Capture the cell that displays the provided text and extract its [x, y] central coordinate. 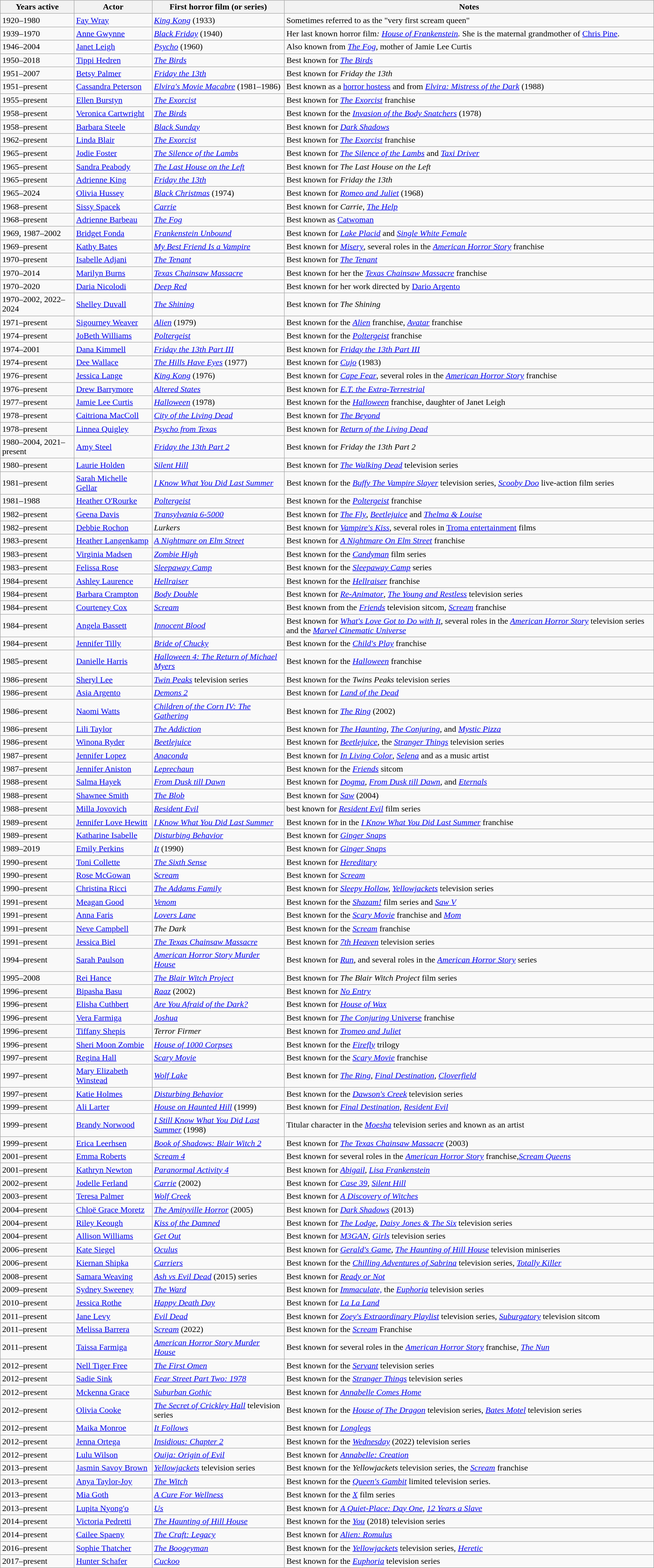
Actor [113, 7]
Friday the 13th Part III [218, 349]
Terror Firmer [218, 1031]
Jennifer Aniston [113, 769]
2009–present [37, 1289]
Rose McGowan [113, 875]
Best known for The Ring (2002) [469, 711]
Courteney Cox [113, 607]
Best known for Dogma, From Dusk till Dawn, and Eternals [469, 782]
It (1990) [218, 849]
Sadie Sink [113, 1379]
Betsy Palmer [113, 73]
Best known for Re-Animator, The Young and Restless television series [469, 594]
Venom [218, 902]
Years active [37, 7]
Book of Shadows: Blair Witch 2 [218, 1143]
Best known for Beetlejuice, the Stranger Things television series [469, 742]
1965–2024 [37, 193]
2008–present [37, 1276]
Allison Williams [113, 1236]
The First Omen [218, 1366]
Best known for The Beyond [469, 416]
Best known for the Dawson's Creek television series [469, 1094]
Mary Elizabeth Winstead [113, 1075]
2016–present [37, 1548]
Bridget Fonda [113, 233]
Best known for Scream [469, 875]
Jasmin Savoy Brown [113, 1468]
1951–2007 [37, 73]
Milla Jovovich [113, 809]
2017–present [37, 1561]
1981–1988 [37, 501]
Suburban Gothic [218, 1392]
Get Out [218, 1236]
Best known for Return of the Living Dead [469, 429]
It Follows [218, 1428]
A Cure For Wellness [218, 1495]
Best known for the Scream Franchise [469, 1330]
Body Double [218, 594]
Laurie Holden [113, 465]
Best known for No Entry [469, 991]
1974–2001 [37, 349]
Veronica Cartwright [113, 113]
King Kong (1976) [218, 375]
Transylvania 6-5000 [218, 514]
Riley Keough [113, 1223]
Jodelle Ferland [113, 1183]
Lulu Wilson [113, 1455]
1962–present [37, 140]
Yellowjackets television series [218, 1468]
Cuckoo [218, 1561]
Anna Faris [113, 915]
Best known for A Quiet-Place: Day One, 12 Years a Slave [469, 1508]
best known for Resident Evil film series [469, 809]
Cailee Spaeny [113, 1534]
Best known for Dark Shadows (2013) [469, 1210]
Ellen Burstyn [113, 100]
Carrie (2002) [218, 1183]
Barbara Steele [113, 127]
Best known for 7th Heaven television series [469, 942]
Insidious: Chapter 2 [218, 1441]
Innocent Blood [218, 625]
Paranormal Activity 4 [218, 1170]
Deep Red [218, 286]
Best known for House of Wax [469, 1004]
Best known for the Buffy The Vampire Slayer television series, Scooby Doo live-action film series [469, 483]
Best known for several roles in the American Horror Story franchise,Scream Queens [469, 1157]
Best known for Hereditary [469, 862]
Best known for In Living Color, Selena and as a music artist [469, 756]
Adrienne Barbeau [113, 220]
Best known for the House of The Dragon television series, Bates Motel television series [469, 1410]
The Silence of the Lambs [218, 153]
Best known for Run, and several roles in the American Horror Story series [469, 960]
Best known for The Ring, Final Destination, Cloverfield [469, 1075]
Shawnee Smith [113, 795]
Best known for her work directed by Dario Argento [469, 286]
Best known for in the I Know What You Did Last Summer franchise [469, 822]
Cassandra Peterson [113, 87]
The Hills Have Eyes (1977) [218, 362]
Best known for What's Love Got to Do with It, several roles in the American Horror Story television series and the Marvel Cinematic Universe [469, 625]
Best known as a horror hostess and from Elvira: Mistress of the Dark (1988) [469, 87]
1971–present [37, 322]
Best known for Dark Shadows [469, 127]
Carrie [218, 207]
Frankenstein Unbound [218, 233]
Angela Bassett [113, 625]
Kathy Bates [113, 246]
House on Haunted Hill (1999) [218, 1107]
Scream (2022) [218, 1330]
Heather O'Rourke [113, 501]
Jessica Lange [113, 375]
Lili Taylor [113, 729]
The Boogeyman [218, 1548]
1969, 1987–2002 [37, 233]
From Dusk till Dawn [218, 782]
Best known for Friday the 13th Part III [469, 349]
Janet Leigh [113, 47]
Linda Blair [113, 140]
Elvira's Movie Macabre (1981–1986) [218, 87]
Psycho from Texas [218, 429]
Texas Chainsaw Massacre [218, 273]
Naomi Watts [113, 711]
Best known for the Chilling Adventures of Sabrina television series, Totally Killer [469, 1263]
Olivia Cooke [113, 1410]
Silent Hill [218, 465]
Best known for Gerald's Game, The Haunting of Hill House television miniseries [469, 1250]
Best known for the Yellowjackets television series, the Scream franchise [469, 1468]
Best known for Vampire's Kiss, several roles in Troma entertainment films [469, 528]
The Witch [218, 1481]
Best known for The Texas Chainsaw Massacre (2003) [469, 1143]
1980–present [37, 465]
Caitriona MacColl [113, 416]
Children of the Corn IV: The Gathering [218, 711]
Sarah Paulson [113, 960]
Best known for the Scream franchise [469, 929]
Best known for the Scary Movie franchise [469, 1058]
Best known as Catwoman [469, 220]
Brandy Norwood [113, 1125]
Beetlejuice [218, 742]
Her last known horror film: House of Frankenstein. She is the maternal grandmother of Chris Pine. [469, 34]
1970–2020 [37, 286]
Best known for her the Texas Chainsaw Massacre franchise [469, 273]
Christina Ricci [113, 889]
Best known for the Servant television series [469, 1366]
Fear Street Part Two: 1978 [218, 1379]
Best known for Abigail, Lisa Frankenstein [469, 1170]
Happy Death Day [218, 1303]
1920–1980 [37, 20]
Best known for the Firefly trilogy [469, 1044]
Oculus [218, 1250]
Asia Argento [113, 693]
The Haunting of Hill House [218, 1521]
Jodie Foster [113, 153]
Danielle Harris [113, 661]
Us [218, 1508]
Altered States [218, 389]
Best known for the Queen's Gambit limited television series. [469, 1481]
Jennifer Lopez [113, 756]
Marilyn Burns [113, 273]
Evil Dead [218, 1316]
Taissa Farmiga [113, 1347]
Ash vs Evil Dead (2015) series [218, 1276]
Best known for the Sleepaway Camp series [469, 567]
Rei Hance [113, 978]
Best known for A Discovery of Witches [469, 1196]
Jamie Lee Curtis [113, 402]
Dee Wallace [113, 362]
The Secret of Crickley Hall television series [218, 1410]
Anya Taylor-Joy [113, 1481]
Best known for the Child's Play franchise [469, 644]
Samara Weaving [113, 1276]
Maika Monroe [113, 1428]
Best known for Alien: Romulus [469, 1534]
Best known for Friday the 13th Part 2 [469, 447]
Meagan Good [113, 902]
Best known for The Shining [469, 304]
Amy Steel [113, 447]
Best known for Final Destination, Resident Evil [469, 1107]
Best known for The Walking Dead television series [469, 465]
Halloween 4: The Return of Michael Myers [218, 661]
Best known for The Fly, Beetlejuice and Thelma & Louise [469, 514]
Best known for the Hellraiser franchise [469, 581]
1950–2018 [37, 60]
Jennifer Love Hewitt [113, 822]
Resident Evil [218, 809]
1939–1970 [37, 34]
Regina Hall [113, 1058]
Bipasha Basu [113, 991]
The Craft: Legacy [218, 1534]
Black Friday (1940) [218, 34]
Black Christmas (1974) [218, 193]
1970–present [37, 260]
The Addams Family [218, 889]
Lurkers [218, 528]
Scream 4 [218, 1157]
The Tenant [218, 260]
Best known for The Conjuring Universe franchise [469, 1018]
Erica Leerhsen [113, 1143]
Are You Afraid of the Dark? [218, 1004]
Adrienne King [113, 180]
Vera Farmiga [113, 1018]
Best known from the Friends television sitcom, Scream franchise [469, 607]
2010–present [37, 1303]
Best known for the Twins Peaks television series [469, 680]
Toni Collette [113, 862]
Sheri Moon Zombie [113, 1044]
1981–present [37, 483]
Ali Larter [113, 1107]
Psycho (1960) [218, 47]
Best known for the Friends sitcom [469, 769]
Best known for The Birds [469, 60]
Kate Siegel [113, 1250]
Tiffany Shepis [113, 1031]
Linnea Quigley [113, 429]
JoBeth Williams [113, 336]
Best known for the Stranger Things television series [469, 1379]
Best known for Zoey's Extraordinary Playlist television series, Suburgatory television sitcom [469, 1316]
Jane Levy [113, 1316]
Sissy Spacek [113, 207]
1985–present [37, 661]
Neve Campbell [113, 929]
Best known for the Halloween franchise, daughter of Janet Leigh [469, 402]
Sarah Michelle Gellar [113, 483]
Sometimes referred to as the "very first scream queen" [469, 20]
Best known for The Lodge, Daisy Jones & The Six television series [469, 1223]
Best known for the X film series [469, 1495]
Jenna Ortega [113, 1441]
City of the Living Dead [218, 416]
Chloë Grace Moretz [113, 1210]
Barbara Crampton [113, 594]
1995–2008 [37, 978]
Virginia Madsen [113, 554]
1955–present [37, 100]
Lovers Lane [218, 915]
Sigourney Weaver [113, 322]
Carriers [218, 1263]
Katie Holmes [113, 1094]
Scary Movie [218, 1058]
Jessica Biel [113, 942]
Emma Roberts [113, 1157]
Drew Barrymore [113, 389]
Best known for Land of the Dead [469, 693]
Victoria Pedretti [113, 1521]
1994–present [37, 960]
1970–2002, 2022–2024 [37, 304]
Best known for Lake Placid and Single White Female [469, 233]
The Shining [218, 304]
Best known for La La Land [469, 1303]
Teresa Palmer [113, 1196]
Best known for the Scary Movie franchise and Mom [469, 915]
First horror film (or series) [218, 7]
2002–present [37, 1183]
Best known for Romeo and Juliet (1968) [469, 193]
Best known for The Blair Witch Project film series [469, 978]
Daria Nicolodi [113, 286]
Sydney Sweeney [113, 1289]
Best known for the Alien franchise, Avatar franchise [469, 322]
Best known for Tromeo and Juliet [469, 1031]
Hunter Schafer [113, 1561]
1969–present [37, 246]
Best known for the Yellowjackets television series, Heretic [469, 1548]
Best known for the Candyman film series [469, 554]
Best known for The Silence of the Lambs and Taxi Driver [469, 153]
My Best Friend Is a Vampire [218, 246]
The Texas Chainsaw Massacre [218, 942]
Shelley Duvall [113, 304]
Best known for the Halloween franchise [469, 661]
Best known for E.T. the Extra-Terrestrial [469, 389]
Dana Kimmell [113, 349]
Sophie Thatcher [113, 1548]
Best known for M3GAN, Girls television series [469, 1236]
Kiernan Shipka [113, 1263]
The Amityville Horror (2005) [218, 1210]
Raaz (2002) [218, 991]
Emily Perkins [113, 849]
The Addiction [218, 729]
Best known for A Nightmare On Elm Street franchise [469, 541]
Kiss of the Damned [218, 1223]
1970–2014 [37, 273]
Anne Gwynne [113, 34]
Katharine Isabelle [113, 835]
Demons 2 [218, 693]
Best known for Cape Fear, several roles in the American Horror Story franchise [469, 375]
Best known for Cujo (1983) [469, 362]
Best known for the Invasion of the Body Snatchers (1978) [469, 113]
Mckenna Grace [113, 1392]
Bride of Chucky [218, 644]
Sleepaway Camp [218, 567]
Sheryl Lee [113, 680]
1977–present [37, 402]
Salma Hayek [113, 782]
Anaconda [218, 756]
Black Sunday [218, 127]
Lupita Nyong'o [113, 1508]
Kathryn Newton [113, 1170]
Nell Tiger Free [113, 1366]
A Nightmare on Elm Street [218, 541]
The Ward [218, 1289]
Debbie Rochon [113, 528]
Mia Goth [113, 1495]
Best known for Misery, several roles in the American Horror Story franchise [469, 246]
1951–present [37, 87]
1946–2004 [37, 47]
The Blair Witch Project [218, 978]
Wolf Lake [218, 1075]
Geena Davis [113, 514]
Tippi Hedren [113, 60]
Best known for the Shazam! film series and Saw V [469, 902]
Jessica Rothe [113, 1303]
1980–2004, 2021–present [37, 447]
Twin Peaks television series [218, 680]
Notes [469, 7]
Best known for Case 39, Silent Hill [469, 1183]
Best known for Annabelle Comes Home [469, 1392]
King Kong (1933) [218, 20]
Best known for Sleepy Hollow, Yellowjackets television series [469, 889]
Also known from The Fog, mother of Jamie Lee Curtis [469, 47]
The Sixth Sense [218, 862]
Best known for Annabelle: Creation [469, 1455]
Halloween (1978) [218, 402]
Winona Ryder [113, 742]
House of 1000 Corpses [218, 1044]
Hellraiser [218, 581]
Best known for several roles in the American Horror Story franchise, The Nun [469, 1347]
Alien (1979) [218, 322]
Best known for Saw (2004) [469, 795]
The Blob [218, 795]
Felissa Rose [113, 567]
Isabelle Adjani [113, 260]
Best known for Carrie, The Help [469, 207]
Elisha Cuthbert [113, 1004]
Wolf Creek [218, 1196]
The Dark [218, 929]
Titular character in the Moesha television series and known as an artist [469, 1125]
2003–present [37, 1196]
Heather Langenkamp [113, 541]
Zombie High [218, 554]
Best known for the You (2018) television series [469, 1521]
Best known for Immaculate, the Euphoria television series [469, 1289]
Joshua [218, 1018]
The Fog [218, 220]
I Still Know What You Did Last Summer (1998) [218, 1125]
Friday the 13th Part 2 [218, 447]
Best known for The Last House on the Left [469, 167]
1989–2019 [37, 849]
Ouija: Origin of Evil [218, 1455]
Best known for Longlegs [469, 1428]
Best known for the Euphoria television series [469, 1561]
Best known for The Haunting, The Conjuring, and Mystic Pizza [469, 729]
Leprechaun [218, 769]
Sandra Peabody [113, 167]
Best known for the Wednesday (2022) television series [469, 1441]
Fay Wray [113, 20]
Jennifer Tilly [113, 644]
Olivia Hussey [113, 193]
Best known for Ready or Not [469, 1276]
Ashley Laurence [113, 581]
The Last House on the Left [218, 167]
Melissa Barrera [113, 1330]
Best known for The Tenant [469, 260]
